Provide the (x, y) coordinate of the cell's center where the given text is located.  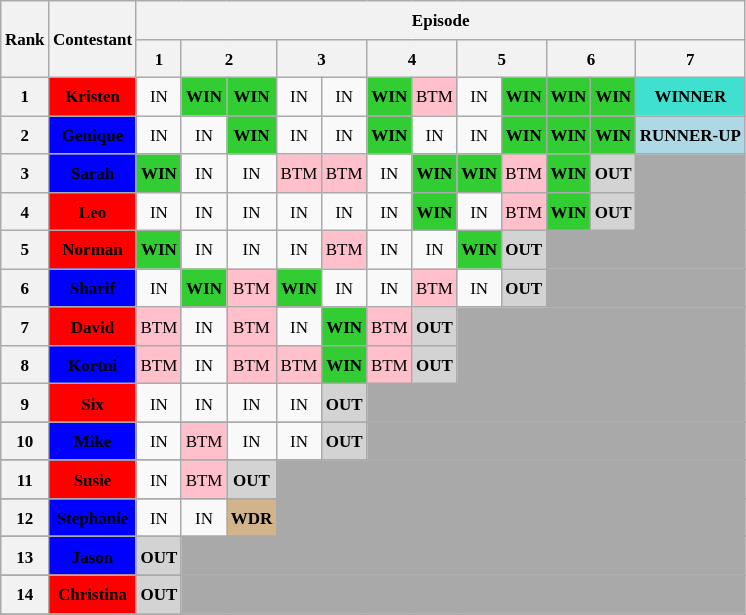
Mike (93, 441)
Contestant (93, 40)
Rank (25, 40)
WINNER (690, 97)
11 (25, 480)
Susie (93, 480)
13 (25, 556)
Christina (93, 595)
Kortni (93, 365)
Leo (93, 212)
Stephanie (93, 518)
9 (25, 403)
12 (25, 518)
Sharif (93, 288)
Six (93, 403)
Sarah (93, 173)
8 (25, 365)
David (93, 326)
10 (25, 441)
Norman (93, 250)
RUNNER-UP (690, 135)
14 (25, 595)
WDR (252, 518)
Genique (93, 135)
Episode (440, 20)
Kristen (93, 97)
Jason (93, 556)
